Search for the cell housing the specified text and yield its (x, y) center coordinate. 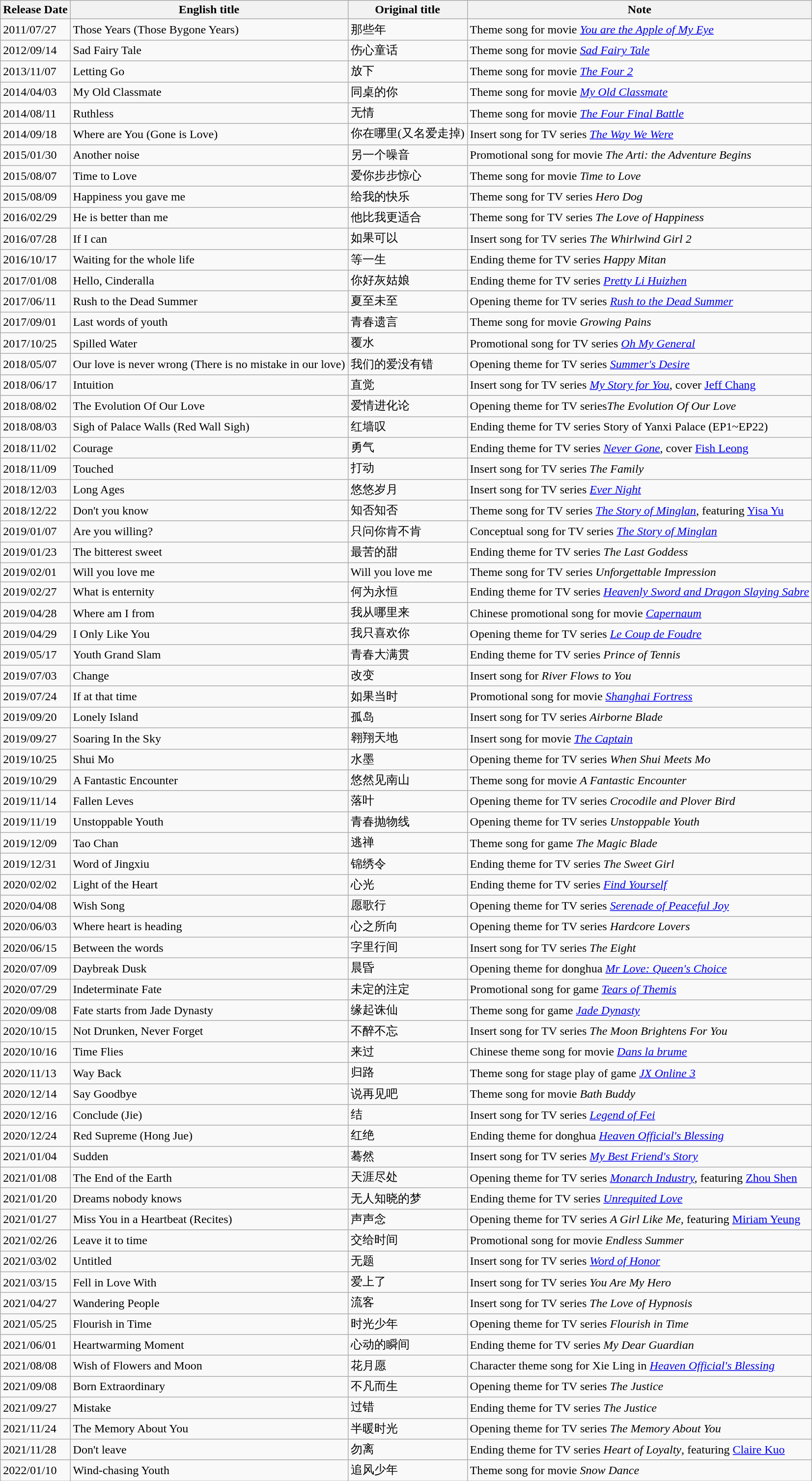
What is enternity (209, 593)
Promotional song for movie The Arti: the Adventure Begins (640, 155)
He is better than me (209, 218)
同桌的你 (408, 92)
Untitled (209, 1262)
2018/12/03 (35, 489)
Ending theme for donghua Heaven Official's Blessing (640, 1136)
Unstoppable Youth (209, 823)
Theme song for movie Sad Fairy Tale (640, 50)
改变 (408, 676)
2018/11/09 (35, 469)
Daybreak Dusk (209, 969)
Tao Chan (209, 843)
Opening theme for TV series Flourish in Time (640, 1324)
2019/01/23 (35, 552)
那些年 (408, 29)
Theme song for TV series The Love of Happiness (640, 218)
Ending theme for TV series Never Gone, cover Fish Leong (640, 448)
Shui Mo (209, 760)
Happiness you gave me (209, 197)
爱情进化论 (408, 406)
Flourish in Time (209, 1324)
Ending theme for TV series Pretty Li Huizhen (640, 281)
2021/01/20 (35, 1199)
2018/08/03 (35, 427)
Red Supreme (Hong Jue) (209, 1136)
红绝 (408, 1136)
青春抛物线 (408, 823)
Theme song for movie Bath Buddy (640, 1094)
悠悠岁月 (408, 489)
Fell in Love With (209, 1282)
Ending theme for TV series Find Yourself (640, 884)
I Only Like You (209, 634)
Lonely Island (209, 717)
Opening theme for TV series Unstoppable Youth (640, 823)
The Evolution Of Our Love (209, 406)
Promotional song for game Tears of Themis (640, 990)
Ending theme for TV series Unrequited Love (640, 1199)
Insert song for TV series The Moon Brightens For You (640, 1031)
2021/04/27 (35, 1303)
2019/11/19 (35, 823)
Opening theme for TV series Crocodile and Plover Bird (640, 801)
Way Back (209, 1073)
直觉 (408, 385)
爱你步步惊心 (408, 176)
Opening theme for TV series Summer's Desire (640, 365)
爱上了 (408, 1282)
另一个噪音 (408, 155)
只问你肯不肯 (408, 532)
Wandering People (209, 1303)
何为永恒 (408, 593)
If I can (209, 239)
2021/03/15 (35, 1282)
追风少年 (408, 1470)
Are you willing? (209, 532)
Time Flies (209, 1053)
Change (209, 676)
Theme song for movie The Four Final Battle (640, 113)
English title (209, 10)
Insert song for TV series The Family (640, 469)
Letting Go (209, 72)
Ending theme for TV series Heavenly Sword and Dragon Slaying Sabre (640, 593)
Wish of Flowers and Moon (209, 1366)
2019/10/29 (35, 780)
2019/04/29 (35, 634)
天涯尽处 (408, 1177)
他比我更适合 (408, 218)
Theme song for TV series Hero Dog (640, 197)
If at that time (209, 697)
Theme song for game The Magic Blade (640, 843)
Opening theme for TV series Serenade of Peaceful Joy (640, 906)
Dreams nobody knows (209, 1199)
2015/08/09 (35, 197)
Theme song for movie My Old Classmate (640, 92)
A Fantastic Encounter (209, 780)
Opening theme for TV series Rush to the Dead Summer (640, 302)
心之所向 (408, 927)
Insert song for TV series Word of Honor (640, 1262)
2019/07/24 (35, 697)
Opening theme for TV series When Shui Meets Mo (640, 760)
Don't leave (209, 1450)
悠然见南山 (408, 780)
Opening theme for TV series Hardcore Lovers (640, 927)
Insert song for TV series The Whirlwind Girl 2 (640, 239)
Ending theme for TV series Happy Mitan (640, 259)
Insert song for TV series Legend of Fei (640, 1115)
Ending theme for TV series My Dear Guardian (640, 1345)
Insert song for TV series My Best Friend's Story (640, 1157)
Character theme song for Xie Ling in Heaven Official's Blessing (640, 1366)
Opening theme for TV series The Memory About You (640, 1429)
Ending theme for TV series The Justice (640, 1407)
2015/01/30 (35, 155)
2020/10/15 (35, 1031)
Opening theme for TV series A Girl Like Me, featuring Miriam Yeung (640, 1220)
Our love is never wrong (There is no mistake in our love) (209, 365)
Courage (209, 448)
2019/02/27 (35, 593)
Intuition (209, 385)
2020/02/02 (35, 884)
翱翔天地 (408, 738)
Theme song for game Jade Dynasty (640, 1010)
愿歌行 (408, 906)
覆水 (408, 343)
Promotional song for TV series Oh My General (640, 343)
放下 (408, 72)
Insert song for TV series You Are My Hero (640, 1282)
2021/06/01 (35, 1345)
锦绣令 (408, 864)
声声念 (408, 1220)
Sad Fairy Tale (209, 50)
2013/11/07 (35, 72)
蓦然 (408, 1157)
Heartwarming Moment (209, 1345)
Theme song for movie Snow Dance (640, 1470)
Not Drunken, Never Forget (209, 1031)
Touched (209, 469)
2015/08/07 (35, 176)
Don't you know (209, 511)
Theme song for movie A Fantastic Encounter (640, 780)
Ending theme for TV series Prince of Tennis (640, 655)
花月愿 (408, 1366)
Fallen Leves (209, 801)
Theme song for movie The Four 2 (640, 72)
2017/01/08 (35, 281)
2020/09/08 (35, 1010)
Ruthless (209, 113)
过错 (408, 1407)
你好灰姑娘 (408, 281)
知否知否 (408, 511)
2019/12/09 (35, 843)
Where am I from (209, 613)
2016/10/17 (35, 259)
Word of Jingxiu (209, 864)
来过 (408, 1053)
Light of the Heart (209, 884)
不醉不忘 (408, 1031)
不凡而生 (408, 1387)
我从哪里来 (408, 613)
My Old Classmate (209, 92)
2014/04/03 (35, 92)
2017/09/01 (35, 322)
2021/01/08 (35, 1177)
2018/11/02 (35, 448)
2020/04/08 (35, 906)
缘起诛仙 (408, 1010)
Between the words (209, 947)
Where heart is heading (209, 927)
如果当时 (408, 697)
Another noise (209, 155)
Theme song for stage play of game JX Online 3 (640, 1073)
2020/06/03 (35, 927)
伤心童话 (408, 50)
无情 (408, 113)
Wish Song (209, 906)
2020/12/14 (35, 1094)
2021/08/08 (35, 1366)
Soaring In the Sky (209, 738)
落叶 (408, 801)
Opening theme for TV series The Justice (640, 1387)
Theme song for movie You are the Apple of My Eye (640, 29)
我只喜欢你 (408, 634)
青春遗言 (408, 322)
Opening theme for TV series Le Coup de Foudre (640, 634)
2020/12/16 (35, 1115)
2021/09/08 (35, 1387)
2017/06/11 (35, 302)
Insert song for movie The Captain (640, 738)
2019/02/01 (35, 572)
半暖时光 (408, 1429)
Ending theme for TV series The Sweet Girl (640, 864)
2020/10/16 (35, 1053)
未定的注定 (408, 990)
2019/05/17 (35, 655)
2019/11/14 (35, 801)
Ending theme for TV series Story of Yanxi Palace (EP1~EP22) (640, 427)
2019/10/25 (35, 760)
Promotional song for movie Endless Summer (640, 1240)
2021/05/25 (35, 1324)
夏至未至 (408, 302)
字里行间 (408, 947)
勿离 (408, 1450)
Insert song for TV series Ever Night (640, 489)
2021/02/26 (35, 1240)
Where are You (Gone is Love) (209, 135)
2021/03/02 (35, 1262)
Conclude (Jie) (209, 1115)
Note (640, 10)
Insert song for TV series My Story for You, cover Jeff Chang (640, 385)
心光 (408, 884)
2018/06/17 (35, 385)
时光少年 (408, 1324)
Theme song for movie Time to Love (640, 176)
Leave it to time (209, 1240)
Chinese theme song for movie Dans la brume (640, 1053)
说再见吧 (408, 1094)
2019/01/07 (35, 532)
Those Years (Those Bygone Years) (209, 29)
The End of the Earth (209, 1177)
2012/09/14 (35, 50)
2019/04/28 (35, 613)
结 (408, 1115)
2020/06/15 (35, 947)
Rush to the Dead Summer (209, 302)
红墙叹 (408, 427)
最苦的甜 (408, 552)
Sudden (209, 1157)
Youth Grand Slam (209, 655)
Ending theme for TV series Heart of Loyalty, featuring Claire Kuo (640, 1450)
Insert song for River Flows to You (640, 676)
我们的爱没有错 (408, 365)
Indeterminate Fate (209, 990)
等一生 (408, 259)
2020/07/29 (35, 990)
Chinese promotional song for movie Capernaum (640, 613)
Original title (408, 10)
2019/07/03 (35, 676)
打动 (408, 469)
Insert song for TV series The Love of Hypnosis (640, 1303)
Insert song for TV series The Way We Were (640, 135)
无题 (408, 1262)
Long Ages (209, 489)
Sigh of Palace Walls (Red Wall Sigh) (209, 427)
勇气 (408, 448)
Opening theme for TV series Monarch Industry, featuring Zhou Shen (640, 1177)
Insert song for TV series Airborne Blade (640, 717)
Ending theme for TV series The Last Goddess (640, 552)
2021/01/27 (35, 1220)
无人知晓的梦 (408, 1199)
Opening theme for donghua Mr Love: Queen's Choice (640, 969)
心动的瞬间 (408, 1345)
孤岛 (408, 717)
2019/09/27 (35, 738)
Miss You in a Heartbeat (Recites) (209, 1220)
2017/10/25 (35, 343)
2021/11/24 (35, 1429)
晨昏 (408, 969)
青春大满贯 (408, 655)
The bitterest sweet (209, 552)
Say Goodbye (209, 1094)
2016/07/28 (35, 239)
2019/09/20 (35, 717)
2016/02/29 (35, 218)
你在哪里(又名爱走掉) (408, 135)
Born Extraordinary (209, 1387)
逃禅 (408, 843)
Hello, Cinderalla (209, 281)
如果可以 (408, 239)
2021/01/04 (35, 1157)
2020/12/24 (35, 1136)
水墨 (408, 760)
Theme song for TV series The Story of Minglan, featuring Yisa Yu (640, 511)
Insert song for TV series The Eight (640, 947)
Release Date (35, 10)
Theme song for movie Growing Pains (640, 322)
交给时间 (408, 1240)
Fate starts from Jade Dynasty (209, 1010)
2021/09/27 (35, 1407)
2014/08/11 (35, 113)
Mistake (209, 1407)
2020/11/13 (35, 1073)
Opening theme for TV seriesThe Evolution Of Our Love (640, 406)
2021/11/28 (35, 1450)
2020/07/09 (35, 969)
2018/05/07 (35, 365)
流客 (408, 1303)
归路 (408, 1073)
2018/08/02 (35, 406)
Promotional song for movie Shanghai Fortress (640, 697)
Waiting for the whole life (209, 259)
2018/12/22 (35, 511)
Conceptual song for TV series The Story of Minglan (640, 532)
Last words of youth (209, 322)
2019/12/31 (35, 864)
2011/07/27 (35, 29)
Time to Love (209, 176)
给我的快乐 (408, 197)
2014/09/18 (35, 135)
The Memory About You (209, 1429)
Wind-chasing Youth (209, 1470)
Spilled Water (209, 343)
Theme song for TV series Unforgettable Impression (640, 572)
2022/01/10 (35, 1470)
